Return the (X, Y) coordinate for the center point of the cell that contains the specified text.  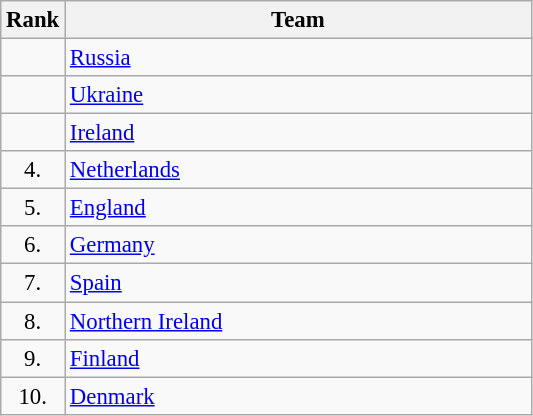
10. (33, 396)
4. (33, 170)
7. (33, 283)
England (298, 208)
Russia (298, 58)
Ireland (298, 133)
Denmark (298, 396)
Rank (33, 20)
Ukraine (298, 95)
Team (298, 20)
9. (33, 358)
Spain (298, 283)
Finland (298, 358)
Northern Ireland (298, 321)
5. (33, 208)
Germany (298, 245)
8. (33, 321)
Netherlands (298, 170)
6. (33, 245)
